Pinpoint the cell where the given text exists, returning its [x, y] midpoint coordinate. 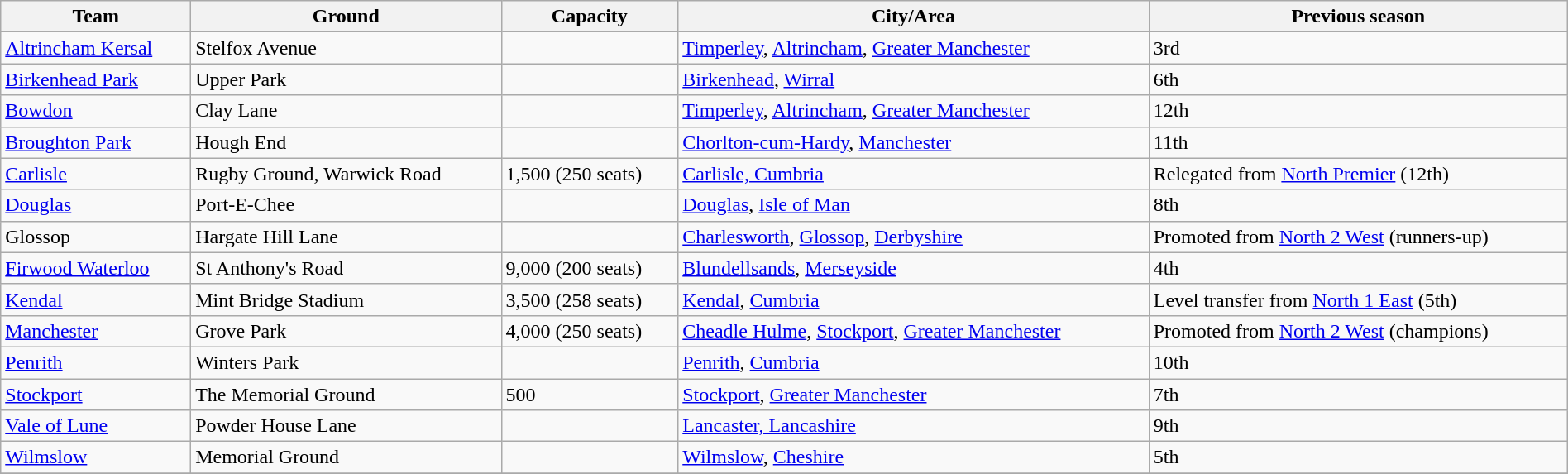
Birkenhead Park [96, 79]
Hargate Hill Lane [346, 237]
4th [1358, 268]
Lancaster, Lancashire [914, 426]
7th [1358, 395]
Douglas [96, 205]
Penrith, Cumbria [914, 362]
Birkenhead, Wirral [914, 79]
St Anthony's Road [346, 268]
Upper Park [346, 79]
Hough End [346, 142]
Manchester [96, 331]
Kendal [96, 299]
3rd [1358, 48]
Mint Bridge Stadium [346, 299]
Carlisle [96, 174]
1,500 (250 seats) [590, 174]
3,500 (258 seats) [590, 299]
5th [1358, 457]
Memorial Ground [346, 457]
Wilmslow [96, 457]
Carlisle, Cumbria [914, 174]
Douglas, Isle of Man [914, 205]
Glossop [96, 237]
12th [1358, 111]
Chorlton-cum-Hardy, Manchester [914, 142]
Stockport [96, 395]
10th [1358, 362]
Vale of Lune [96, 426]
Relegated from North Premier (12th) [1358, 174]
9th [1358, 426]
Promoted from North 2 West (champions) [1358, 331]
6th [1358, 79]
500 [590, 395]
Powder House Lane [346, 426]
Penrith [96, 362]
Ground [346, 17]
8th [1358, 205]
City/Area [914, 17]
4,000 (250 seats) [590, 331]
Promoted from North 2 West (runners-up) [1358, 237]
Bowdon [96, 111]
Port-E-Chee [346, 205]
Firwood Waterloo [96, 268]
Kendal, Cumbria [914, 299]
Broughton Park [96, 142]
9,000 (200 seats) [590, 268]
Stockport, Greater Manchester [914, 395]
11th [1358, 142]
Wilmslow, Cheshire [914, 457]
Previous season [1358, 17]
Clay Lane [346, 111]
Altrincham Kersal [96, 48]
Charlesworth, Glossop, Derbyshire [914, 237]
Stelfox Avenue [346, 48]
Blundellsands, Merseyside [914, 268]
Capacity [590, 17]
Cheadle Hulme, Stockport, Greater Manchester [914, 331]
Grove Park [346, 331]
The Memorial Ground [346, 395]
Level transfer from North 1 East (5th) [1358, 299]
Team [96, 17]
Rugby Ground, Warwick Road [346, 174]
Winters Park [346, 362]
